Detect which cell encompasses the target text, then output its (X, Y) center coordinate. 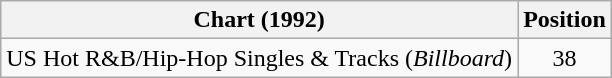
38 (565, 58)
Chart (1992) (260, 20)
US Hot R&B/Hip-Hop Singles & Tracks (Billboard) (260, 58)
Position (565, 20)
